For the text-containing cell, return its midpoint in [x, y] coordinate format. 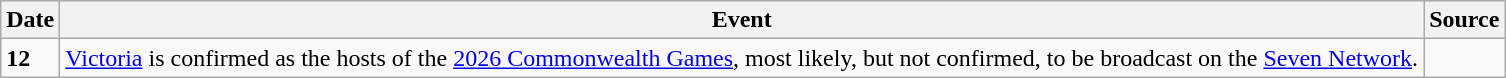
Event [742, 20]
12 [30, 58]
Date [30, 20]
Victoria is confirmed as the hosts of the 2026 Commonwealth Games, most likely, but not confirmed, to be broadcast on the Seven Network. [742, 58]
Source [1464, 20]
